From the cell containing the given text, extract its center point as (X, Y) coordinate. 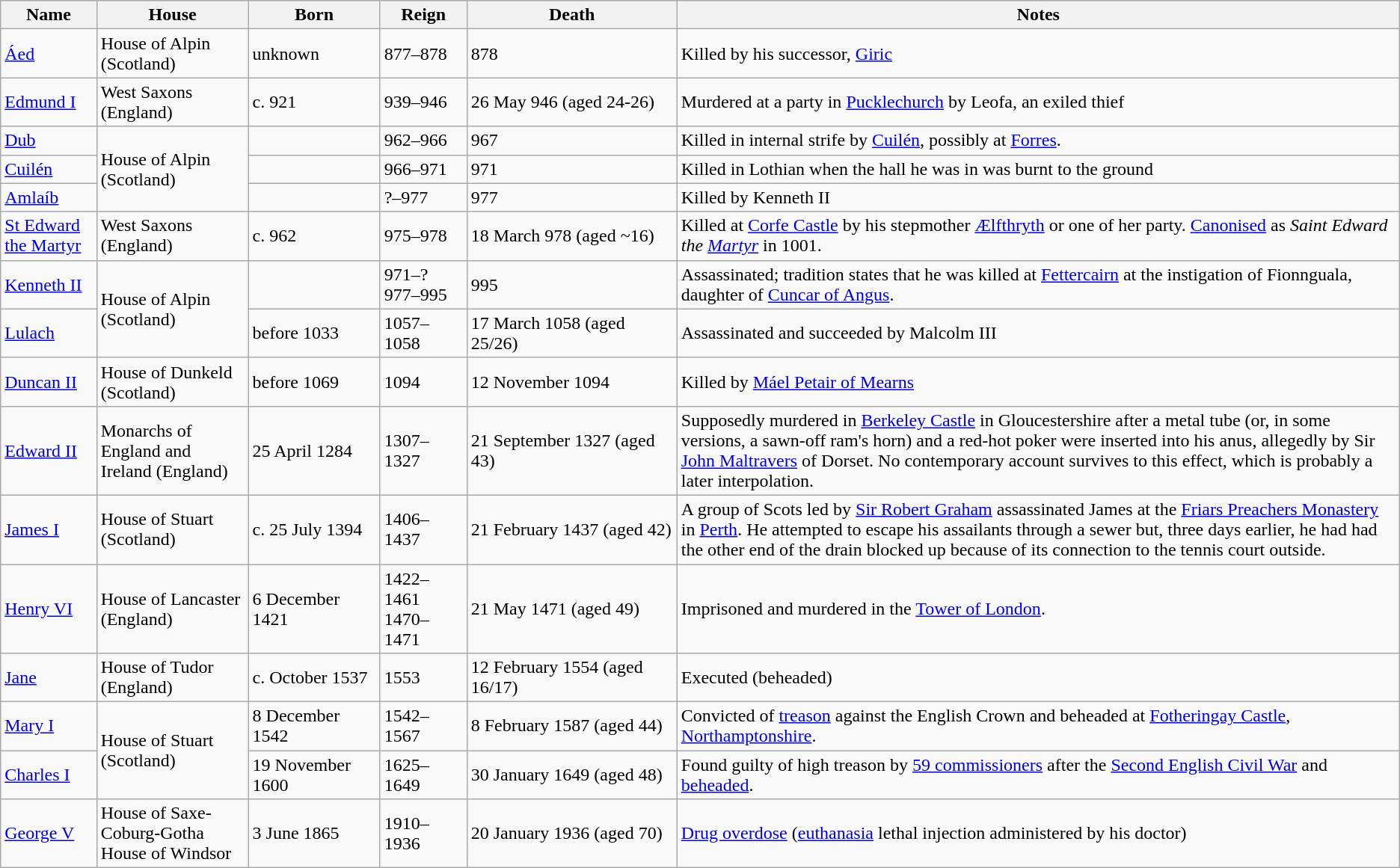
19 November 1600 (314, 775)
995 (571, 284)
Kenneth II (49, 284)
Edmund I (49, 102)
Amlaíb (49, 197)
c. October 1537 (314, 677)
St Edward the Martyr (49, 236)
Lulach (49, 333)
Name (49, 15)
Killed by Kenneth II (1038, 197)
971 (571, 169)
Edward II (49, 450)
House of Dunkeld (Scotland) (172, 381)
1422–14611470–1471 (423, 609)
1406–1437 (423, 529)
Dub (49, 141)
21 May 1471 (aged 49) (571, 609)
Cuilén (49, 169)
30 January 1649 (aged 48) (571, 775)
1910–1936 (423, 834)
Killed by Máel Petair of Mearns (1038, 381)
Reign (423, 15)
1057–1058 (423, 333)
George V (49, 834)
c. 962 (314, 236)
House of Saxe-Coburg-GothaHouse of Windsor (172, 834)
6 December 1421 (314, 609)
1307–1327 (423, 450)
1094 (423, 381)
Found guilty of high treason by 59 commissioners after the Second English Civil War and beheaded. (1038, 775)
Killed in internal strife by Cuilén, possibly at Forres. (1038, 141)
House of Tudor (England) (172, 677)
21 February 1437 (aged 42) (571, 529)
before 1033 (314, 333)
18 March 978 (aged ~16) (571, 236)
25 April 1284 (314, 450)
Born (314, 15)
8 December 1542 (314, 727)
before 1069 (314, 381)
Charles I (49, 775)
House (172, 15)
Murdered at a party in Pucklechurch by Leofa, an exiled thief (1038, 102)
Killed at Corfe Castle by his stepmother Ælfthryth or one of her party. Canonised as Saint Edward the Martyr in 1001. (1038, 236)
House of Lancaster (England) (172, 609)
Duncan II (49, 381)
James I (49, 529)
878 (571, 54)
1553 (423, 677)
Imprisoned and murdered in the Tower of London. (1038, 609)
unknown (314, 54)
Áed (49, 54)
c. 921 (314, 102)
Henry VI (49, 609)
Jane (49, 677)
12 November 1094 (571, 381)
966–971 (423, 169)
20 January 1936 (aged 70) (571, 834)
1542–1567 (423, 727)
8 February 1587 (aged 44) (571, 727)
Assassinated; tradition states that he was killed at Fettercairn at the instigation of Fionnguala, daughter of Cuncar of Angus. (1038, 284)
Killed by his successor, Giric (1038, 54)
c. 25 July 1394 (314, 529)
939–946 (423, 102)
26 May 946 (aged 24-26) (571, 102)
Executed (beheaded) (1038, 677)
Drug overdose (euthanasia lethal injection administered by his doctor) (1038, 834)
1625–1649 (423, 775)
967 (571, 141)
977 (571, 197)
Killed in Lothian when the hall he was in was burnt to the ground (1038, 169)
Monarchs of England and Ireland (England) (172, 450)
971–?977–995 (423, 284)
3 June 1865 (314, 834)
21 September 1327 (aged 43) (571, 450)
975–978 (423, 236)
Assassinated and succeeded by Malcolm III (1038, 333)
Mary I (49, 727)
Death (571, 15)
Notes (1038, 15)
17 March 1058 (aged 25/26) (571, 333)
877–878 (423, 54)
962–966 (423, 141)
?–977 (423, 197)
12 February 1554 (aged 16/17) (571, 677)
Convicted of treason against the English Crown and beheaded at Fotheringay Castle, Northamptonshire. (1038, 727)
